Locate the cell with the specified text and output its [X, Y] center coordinate. 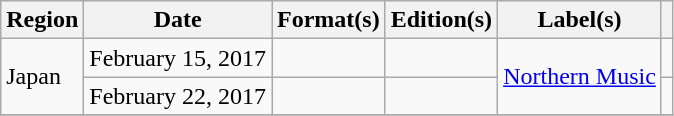
Edition(s) [441, 20]
February 22, 2017 [178, 96]
Japan [42, 77]
Label(s) [580, 20]
Northern Music [580, 77]
Region [42, 20]
February 15, 2017 [178, 58]
Date [178, 20]
Format(s) [329, 20]
